Return the [X, Y] coordinate for the center point of the cell that contains the specified text.  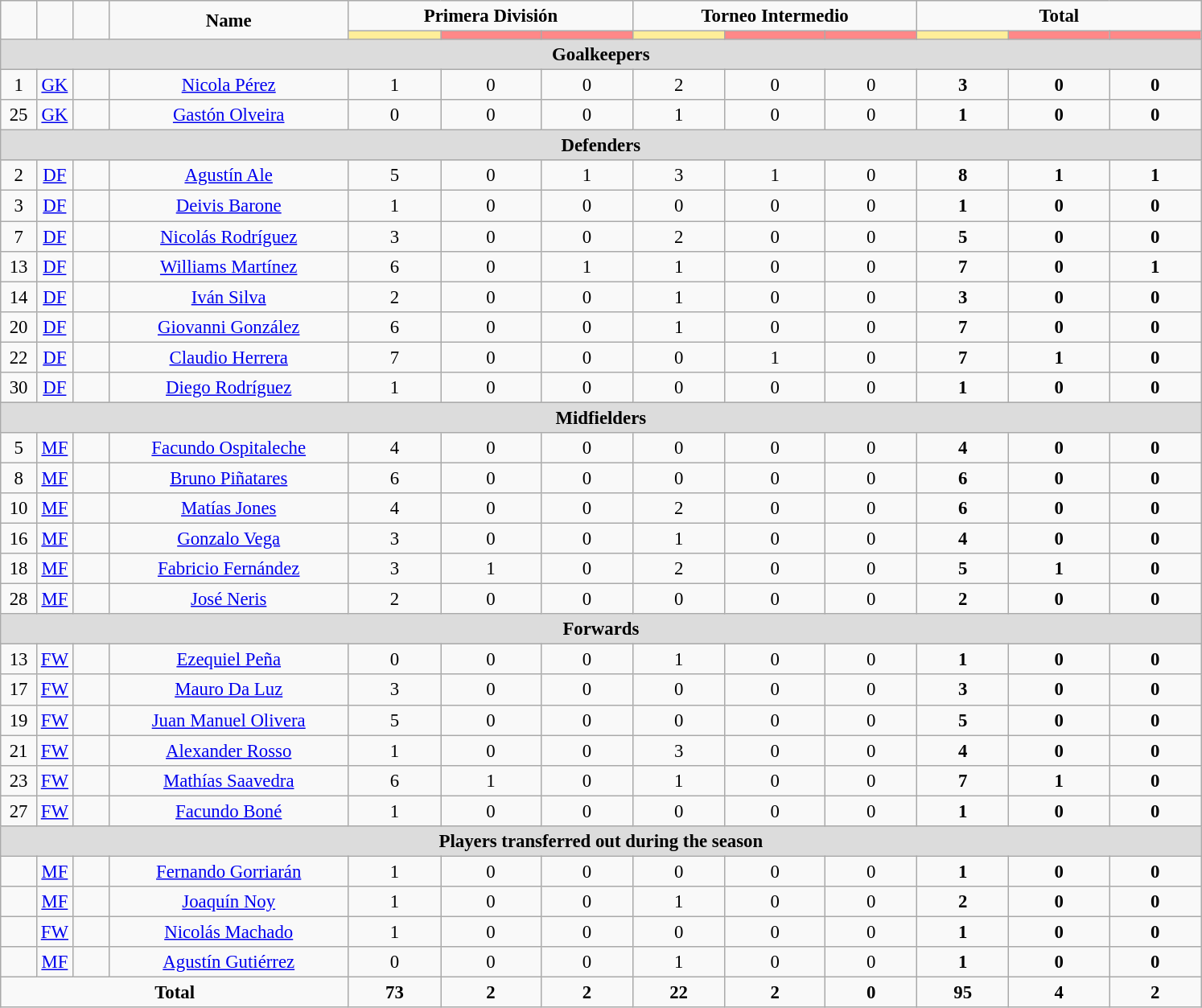
Nicola Pérez [228, 85]
Joaquín Noy [228, 902]
30 [19, 388]
23 [19, 780]
Mathías Saavedra [228, 780]
Fabricio Fernández [228, 569]
Claudio Herrera [228, 357]
17 [19, 690]
Ezequiel Peña [228, 660]
Iván Silva [228, 297]
10 [19, 508]
Nicolás Machado [228, 932]
Fernando Gorriarán [228, 871]
Facundo Ospitaleche [228, 448]
Giovanni González [228, 327]
Facundo Boné [228, 811]
Name [228, 20]
Agustín Gutiérrez [228, 962]
Mauro Da Luz [228, 690]
Agustín Ale [228, 176]
Juan Manuel Olivera [228, 720]
Midfielders [601, 418]
21 [19, 751]
14 [19, 297]
Primera División [491, 16]
Gonzalo Vega [228, 539]
16 [19, 539]
19 [19, 720]
18 [19, 569]
25 [19, 115]
Players transferred out during the season [601, 841]
Deivis Barone [228, 206]
27 [19, 811]
Goalkeepers [601, 55]
Alexander Rosso [228, 751]
Bruno Piñatares [228, 478]
Torneo Intermedio [776, 16]
73 [394, 993]
28 [19, 599]
Diego Rodríguez [228, 388]
95 [963, 993]
Nicolás Rodríguez [228, 237]
Williams Martínez [228, 266]
20 [19, 327]
José Neris [228, 599]
Forwards [601, 629]
Defenders [601, 146]
Matías Jones [228, 508]
Gastón Olveira [228, 115]
